For the text-containing cell, return its midpoint in [x, y] coordinate format. 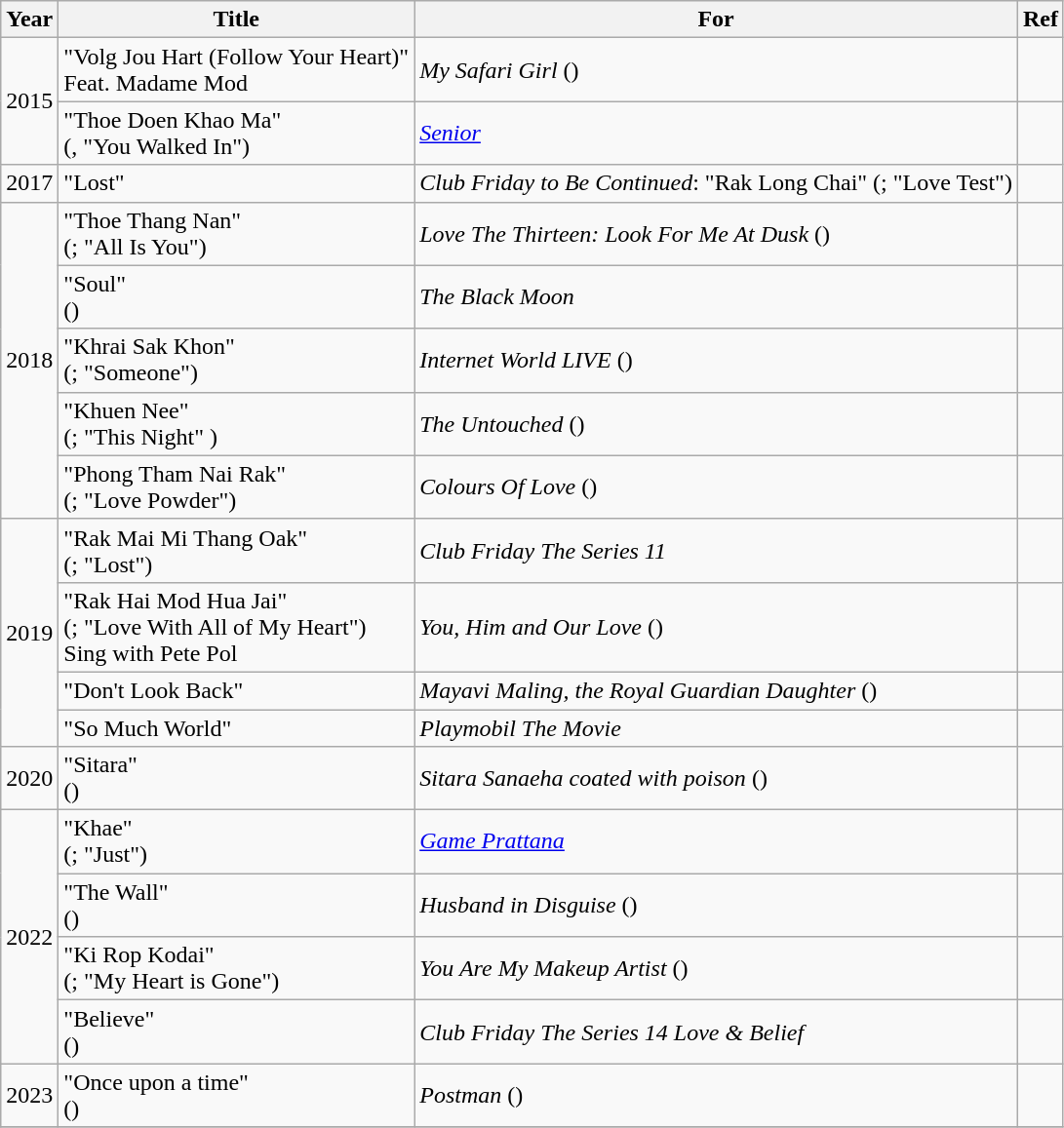
"Thoe Doen Khao Ma" (, "You Walked In") [236, 133]
"Rak Hai Mod Hua Jai"(; "Love With All of My Heart")Sing with Pete Pol [236, 627]
"Thoe Thang Nan" (; "All Is You") [236, 234]
"Volg Jou Hart (Follow Your Heart)"Feat. Madame Mod [236, 70]
"Khrai Sak Khon" (; "Someone") [236, 361]
The Untouched () [716, 423]
2015 [29, 101]
My Safari Girl () [716, 70]
Husband in Disguise () [716, 905]
Love The Thirteen: Look For Me At Dusk () [716, 234]
"Ki Rop Kodai" (; "My Heart is Gone") [236, 969]
2017 [29, 183]
You, Him and Our Love () [716, 627]
"Once upon a time" () [236, 1096]
Postman () [716, 1096]
"Soul" () [236, 296]
"Khae" (; "Just") [236, 842]
2019 [29, 632]
Club Friday The Series 14 Love & Belief [716, 1031]
"Believe"() [236, 1031]
2022 [29, 937]
Sitara Sanaeha coated with poison () [716, 778]
2020 [29, 778]
Internet World LIVE () [716, 361]
Year [29, 19]
Title [236, 19]
Senior [716, 133]
2023 [29, 1096]
The Black Moon [716, 296]
"Rak Mai Mi Thang Oak" (; "Lost") [236, 550]
For [716, 19]
Mayavi Maling, the Royal Guardian Daughter () [716, 690]
Club Friday The Series 11 [716, 550]
Club Friday to Be Continued: "Rak Long Chai" (; "Love Test") [716, 183]
Game Prattana [716, 842]
"Don't Look Back" [236, 690]
"The Wall"() [236, 905]
"So Much World" [236, 728]
You Are My Makeup Artist () [716, 969]
2018 [29, 361]
Colours Of Love () [716, 487]
"Phong Tham Nai Rak"(; "Love Powder") [236, 487]
"Lost" [236, 183]
"Sitara" () [236, 778]
Ref [1040, 19]
Playmobil The Movie [716, 728]
"Khuen Nee" (; "This Night" ) [236, 423]
